Provide the (X, Y) coordinate of the cell's center where the given text is located.  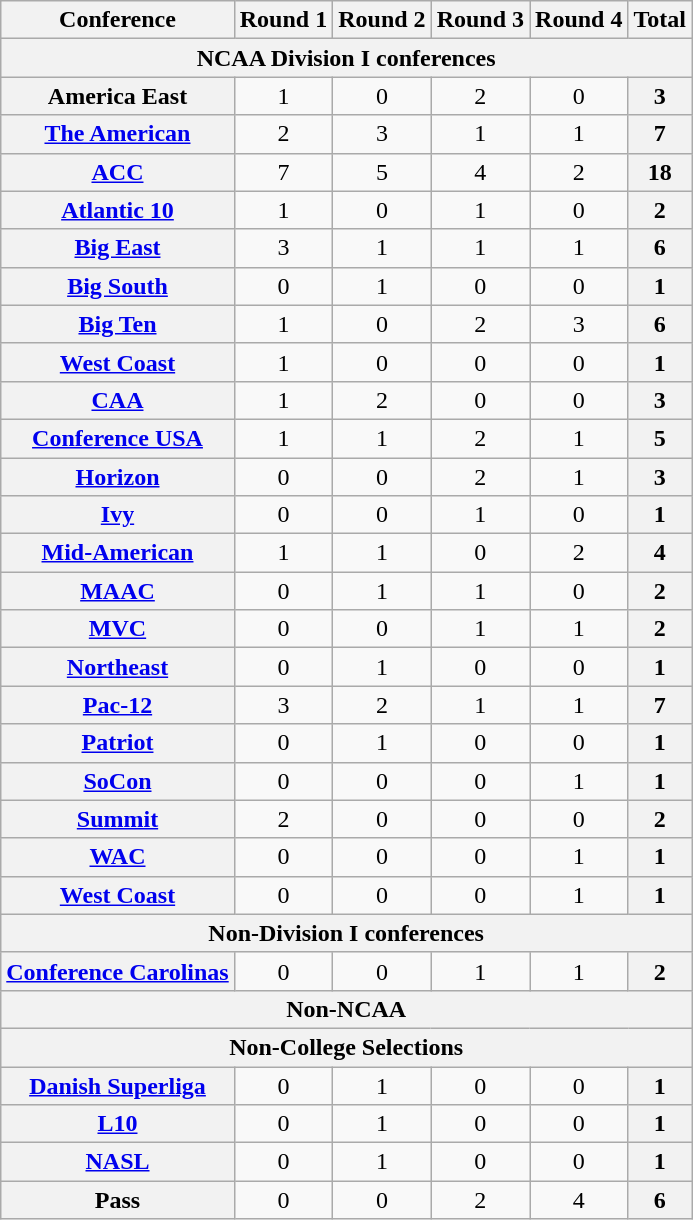
Conference (118, 20)
SoCon (118, 781)
Big East (118, 248)
Northeast (118, 667)
Summit (118, 819)
Pass (118, 1200)
The American (118, 134)
WAC (118, 857)
Danish Superliga (118, 1085)
Total (660, 20)
Big South (118, 286)
Round 2 (382, 20)
Patriot (118, 743)
Non-College Selections (346, 1047)
Round 3 (480, 20)
18 (660, 172)
L10 (118, 1124)
Non-NCAA (346, 1009)
NCAA Division I conferences (346, 58)
Conference Carolinas (118, 971)
Pac-12 (118, 705)
Horizon (118, 477)
Big Ten (118, 324)
CAA (118, 400)
Non-Division I conferences (346, 933)
Conference USA (118, 438)
Atlantic 10 (118, 210)
America East (118, 96)
Ivy (118, 515)
ACC (118, 172)
Round 1 (283, 20)
Mid-American (118, 553)
MVC (118, 629)
MAAC (118, 591)
Round 4 (579, 20)
NASL (118, 1162)
